Determine the [x, y] coordinate at the center of the cell enclosing the given text.  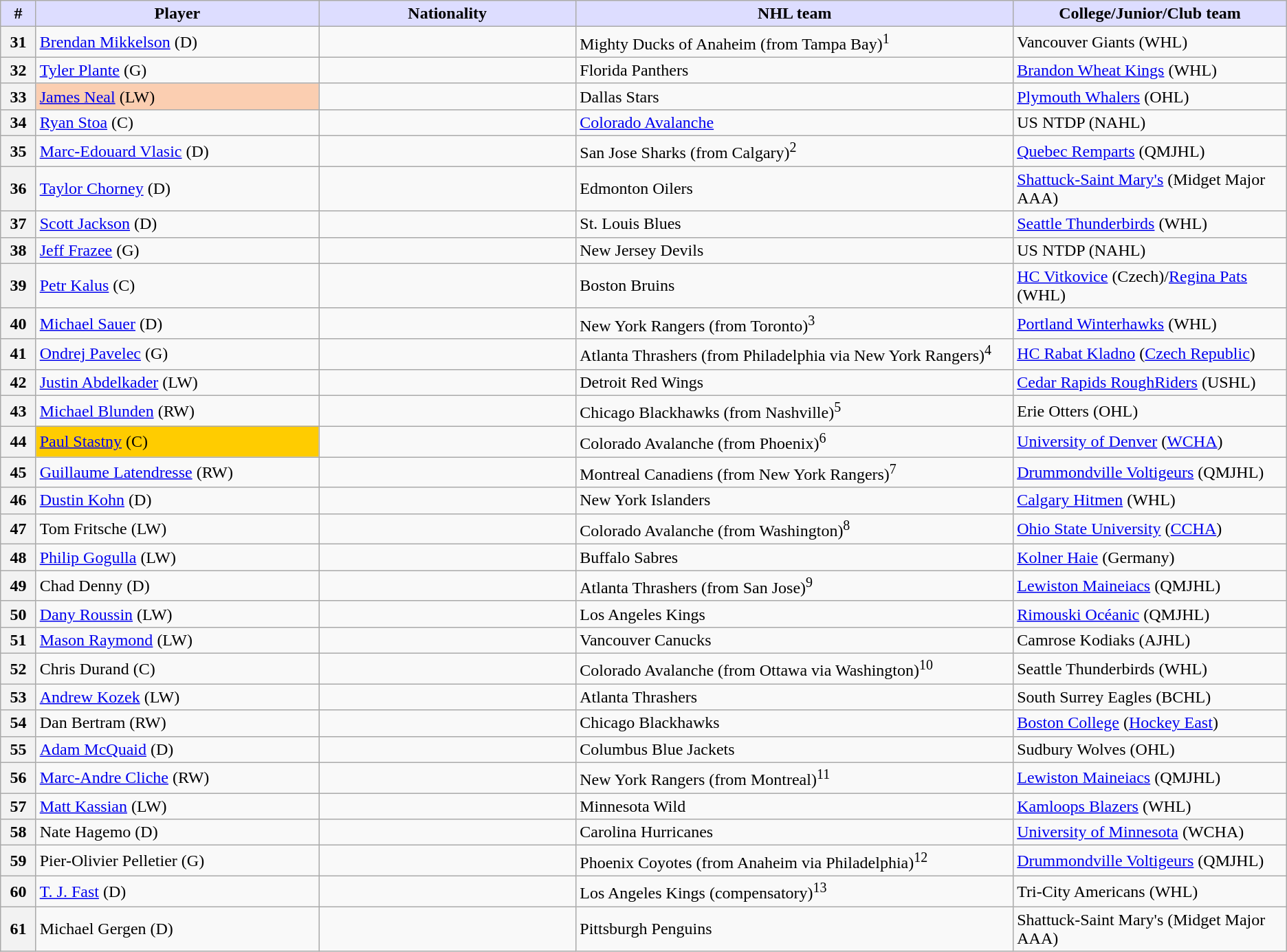
Edmonton Oilers [795, 188]
Brendan Mikkelson (D) [177, 43]
Colorado Avalanche (from Phoenix)6 [795, 441]
53 [18, 697]
Detroit Red Wings [795, 382]
Petr Kalus (C) [177, 286]
New Jersey Devils [795, 250]
Colorado Avalanche (from Washington)8 [795, 529]
31 [18, 43]
42 [18, 382]
Chad Denny (D) [177, 586]
Buffalo Sabres [795, 557]
Sudbury Wolves (OHL) [1150, 749]
Calgary Hitmen (WHL) [1150, 500]
Tri-City Americans (WHL) [1150, 892]
58 [18, 832]
40 [18, 323]
University of Minnesota (WCHA) [1150, 832]
Ohio State University (CCHA) [1150, 529]
Marc-Andre Cliche (RW) [177, 778]
Phoenix Coyotes (from Anaheim via Philadelphia)12 [795, 861]
33 [18, 96]
Matt Kassian (LW) [177, 806]
Atlanta Thrashers (from San Jose)9 [795, 586]
James Neal (LW) [177, 96]
Plymouth Whalers (OHL) [1150, 96]
Player [177, 14]
St. Louis Blues [795, 224]
54 [18, 723]
Pier-Olivier Pelletier (G) [177, 861]
Justin Abdelkader (LW) [177, 382]
Tom Fritsche (LW) [177, 529]
Adam McQuaid (D) [177, 749]
Michael Blunden (RW) [177, 411]
Paul Stastny (C) [177, 441]
T. J. Fast (D) [177, 892]
43 [18, 411]
South Surrey Eagles (BCHL) [1150, 697]
32 [18, 70]
44 [18, 441]
48 [18, 557]
Dany Roussin (LW) [177, 614]
Tyler Plante (G) [177, 70]
Florida Panthers [795, 70]
56 [18, 778]
Philip Gogulla (LW) [177, 557]
Andrew Kozek (LW) [177, 697]
Jeff Frazee (G) [177, 250]
Guillaume Latendresse (RW) [177, 473]
35 [18, 151]
Colorado Avalanche (from Ottawa via Washington)10 [795, 669]
Michael Gergen (D) [177, 929]
New York Rangers (from Toronto)3 [795, 323]
Los Angeles Kings [795, 614]
Chicago Blackhawks (from Nashville)5 [795, 411]
Nate Hagemo (D) [177, 832]
Vancouver Canucks [795, 640]
Los Angeles Kings (compensatory)13 [795, 892]
59 [18, 861]
Ryan Stoa (C) [177, 122]
Nationality [448, 14]
47 [18, 529]
HC Rabat Kladno (Czech Republic) [1150, 355]
Columbus Blue Jackets [795, 749]
38 [18, 250]
Kamloops Blazers (WHL) [1150, 806]
HC Vitkovice (Czech)/Regina Pats (WHL) [1150, 286]
Montreal Canadiens (from New York Rangers)7 [795, 473]
University of Denver (WCHA) [1150, 441]
Marc-Edouard Vlasic (D) [177, 151]
Erie Otters (OHL) [1150, 411]
Mason Raymond (LW) [177, 640]
College/Junior/Club team [1150, 14]
Portland Winterhawks (WHL) [1150, 323]
34 [18, 122]
Cedar Rapids RoughRiders (USHL) [1150, 382]
Atlanta Thrashers [795, 697]
Colorado Avalanche [795, 122]
Vancouver Giants (WHL) [1150, 43]
New York Rangers (from Montreal)11 [795, 778]
Chris Durand (C) [177, 669]
50 [18, 614]
Dallas Stars [795, 96]
49 [18, 586]
Taylor Chorney (D) [177, 188]
51 [18, 640]
Rimouski Océanic (QMJHL) [1150, 614]
Boston Bruins [795, 286]
Pittsburgh Penguins [795, 929]
60 [18, 892]
Quebec Remparts (QMJHL) [1150, 151]
# [18, 14]
Boston College (Hockey East) [1150, 723]
Ondrej Pavelec (G) [177, 355]
Kolner Haie (Germany) [1150, 557]
45 [18, 473]
Michael Sauer (D) [177, 323]
55 [18, 749]
Scott Jackson (D) [177, 224]
Mighty Ducks of Anaheim (from Tampa Bay)1 [795, 43]
New York Islanders [795, 500]
46 [18, 500]
Chicago Blackhawks [795, 723]
Minnesota Wild [795, 806]
Atlanta Thrashers (from Philadelphia via New York Rangers)4 [795, 355]
San Jose Sharks (from Calgary)2 [795, 151]
61 [18, 929]
39 [18, 286]
36 [18, 188]
Dustin Kohn (D) [177, 500]
57 [18, 806]
37 [18, 224]
Camrose Kodiaks (AJHL) [1150, 640]
Dan Bertram (RW) [177, 723]
41 [18, 355]
NHL team [795, 14]
Carolina Hurricanes [795, 832]
Brandon Wheat Kings (WHL) [1150, 70]
52 [18, 669]
